Extract the (x, y) coordinate from the center of the cell holding the provided text.  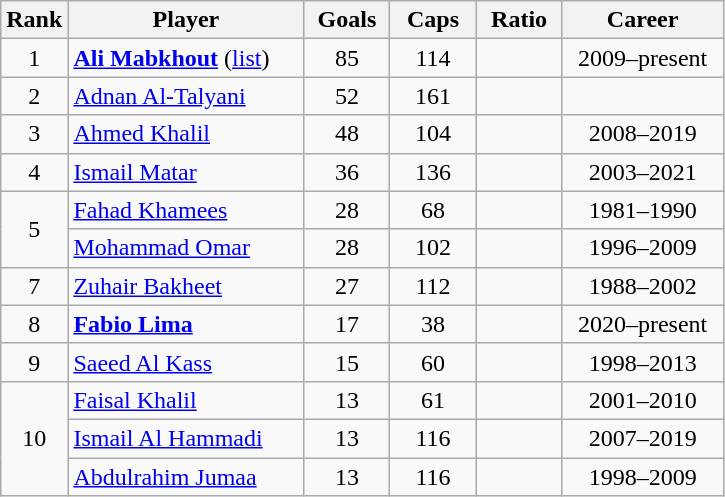
Saeed Al Kass (186, 362)
Fahad Khamees (186, 210)
61 (433, 400)
2008–2019 (642, 134)
4 (34, 172)
Career (642, 20)
10 (34, 438)
Ali Mabkhout (list) (186, 58)
161 (433, 96)
Adnan Al-Talyani (186, 96)
1998–2013 (642, 362)
112 (433, 286)
2 (34, 96)
104 (433, 134)
68 (433, 210)
5 (34, 229)
1988–2002 (642, 286)
38 (433, 324)
Abdulrahim Jumaa (186, 477)
Player (186, 20)
36 (347, 172)
2001–2010 (642, 400)
Ahmed Khalil (186, 134)
Faisal Khalil (186, 400)
2020–present (642, 324)
Rank (34, 20)
2003–2021 (642, 172)
Ismail Al Hammadi (186, 438)
8 (34, 324)
2009–present (642, 58)
Mohammad Omar (186, 248)
1998–2009 (642, 477)
3 (34, 134)
17 (347, 324)
114 (433, 58)
27 (347, 286)
Goals (347, 20)
9 (34, 362)
1 (34, 58)
7 (34, 286)
Ismail Matar (186, 172)
Zuhair Bakheet (186, 286)
Fabio Lima (186, 324)
60 (433, 362)
Caps (433, 20)
52 (347, 96)
48 (347, 134)
1981–1990 (642, 210)
15 (347, 362)
2007–2019 (642, 438)
102 (433, 248)
1996–2009 (642, 248)
Ratio (519, 20)
136 (433, 172)
85 (347, 58)
